Extract the (x, y) coordinate from the center of the cell holding the provided text.  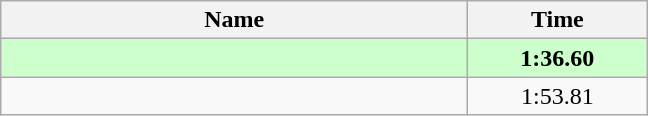
Time (558, 20)
1:36.60 (558, 58)
Name (234, 20)
1:53.81 (558, 96)
